Pinpoint the cell where the given text exists, returning its (X, Y) midpoint coordinate. 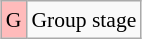
Group stage (84, 20)
G (14, 20)
